Pinpoint the cell where the given text exists, returning its [X, Y] midpoint coordinate. 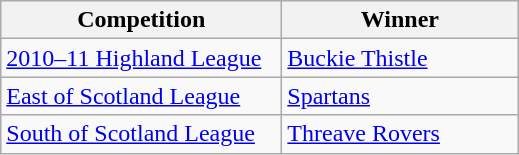
Winner [400, 20]
2010–11 Highland League [142, 58]
East of Scotland League [142, 96]
Threave Rovers [400, 134]
Competition [142, 20]
Buckie Thistle [400, 58]
Spartans [400, 96]
South of Scotland League [142, 134]
